Determine the [x, y] coordinate at the center of the cell enclosing the given text.  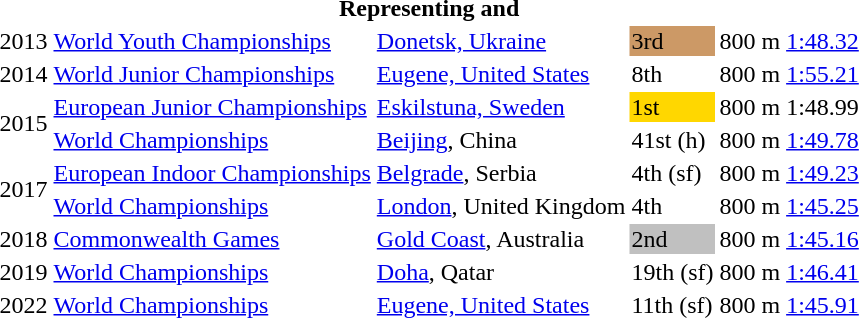
Eskilstuna, Sweden [501, 107]
41st (h) [672, 140]
4th (sf) [672, 173]
3rd [672, 41]
Donetsk, Ukraine [501, 41]
Belgrade, Serbia [501, 173]
4th [672, 206]
Gold Coast, Australia [501, 239]
European Junior Championships [212, 107]
1st [672, 107]
European Indoor Championships [212, 173]
Commonwealth Games [212, 239]
Doha, Qatar [501, 272]
World Junior Championships [212, 74]
Beijing, China [501, 140]
Eugene, United States [501, 74]
London, United Kingdom [501, 206]
8th [672, 74]
2nd [672, 239]
19th (sf) [672, 272]
World Youth Championships [212, 41]
